Identify which cell holds the provided text, then report its (X, Y) central coordinate. 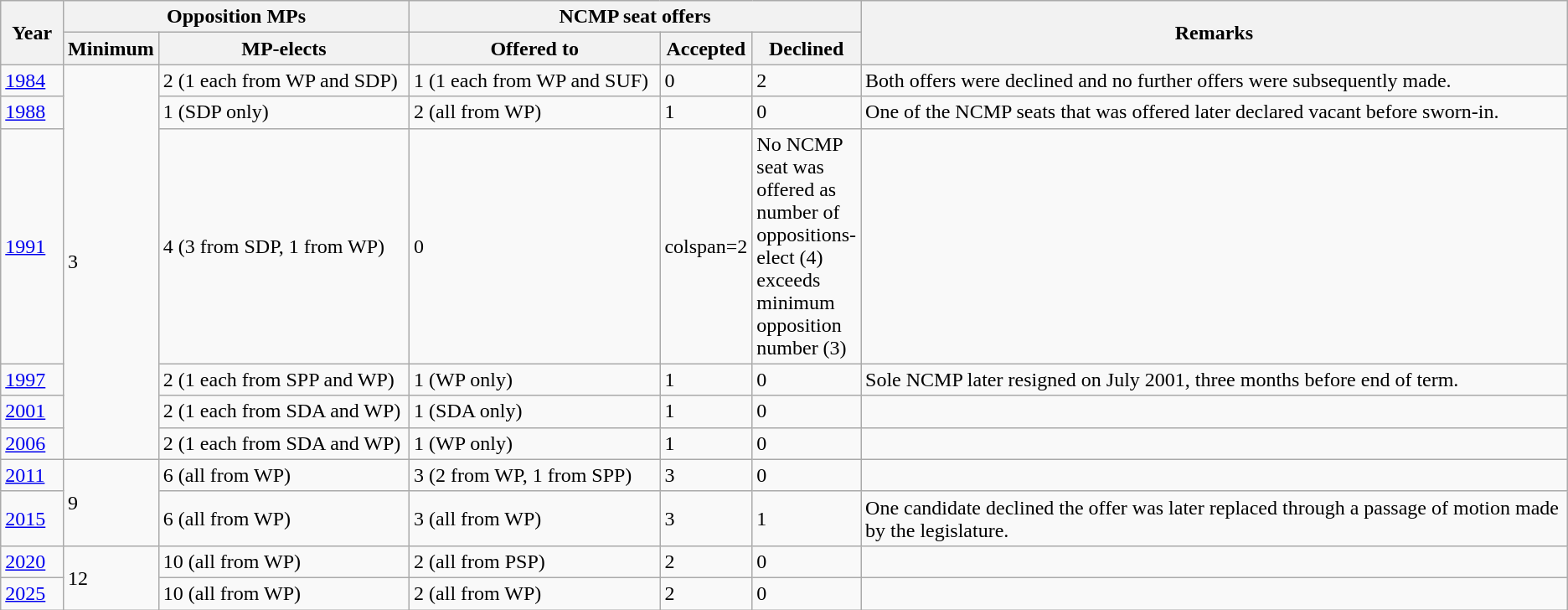
Opposition MPs (236, 17)
9 (111, 503)
2 (1 each from SPP and WP) (283, 380)
2001 (32, 411)
2025 (32, 593)
1984 (32, 80)
3 (2 from WP, 1 from SPP) (534, 475)
Remarks (1215, 33)
2015 (32, 518)
2020 (32, 561)
Minimum (111, 49)
4 (3 from SDP, 1 from WP) (283, 246)
2006 (32, 443)
1988 (32, 112)
Both offers were declined and no further offers were subsequently made. (1215, 80)
No NCMP seat was offered as number of oppositions-elect (4) exceeds minimum opposition number (3) (807, 246)
colspan=2 (706, 246)
2 (all from PSP) (534, 561)
One candidate declined the offer was later replaced through a passage of motion made by the legislature. (1215, 518)
One of the NCMP seats that was offered later declared vacant before sworn-in. (1215, 112)
1997 (32, 380)
2 (1 each from WP and SDP) (283, 80)
NCMP seat offers (635, 17)
1 (SDP only) (283, 112)
Offered to (534, 49)
1991 (32, 246)
Declined (807, 49)
Year (32, 33)
1 (1 each from WP and SUF) (534, 80)
Sole NCMP later resigned on July 2001, three months before end of term. (1215, 380)
Accepted (706, 49)
3 (all from WP) (534, 518)
MP-elects (283, 49)
12 (111, 577)
2011 (32, 475)
1 (SDA only) (534, 411)
